Scan for the cell matching the given text and deliver its (X, Y) coordinate at center. 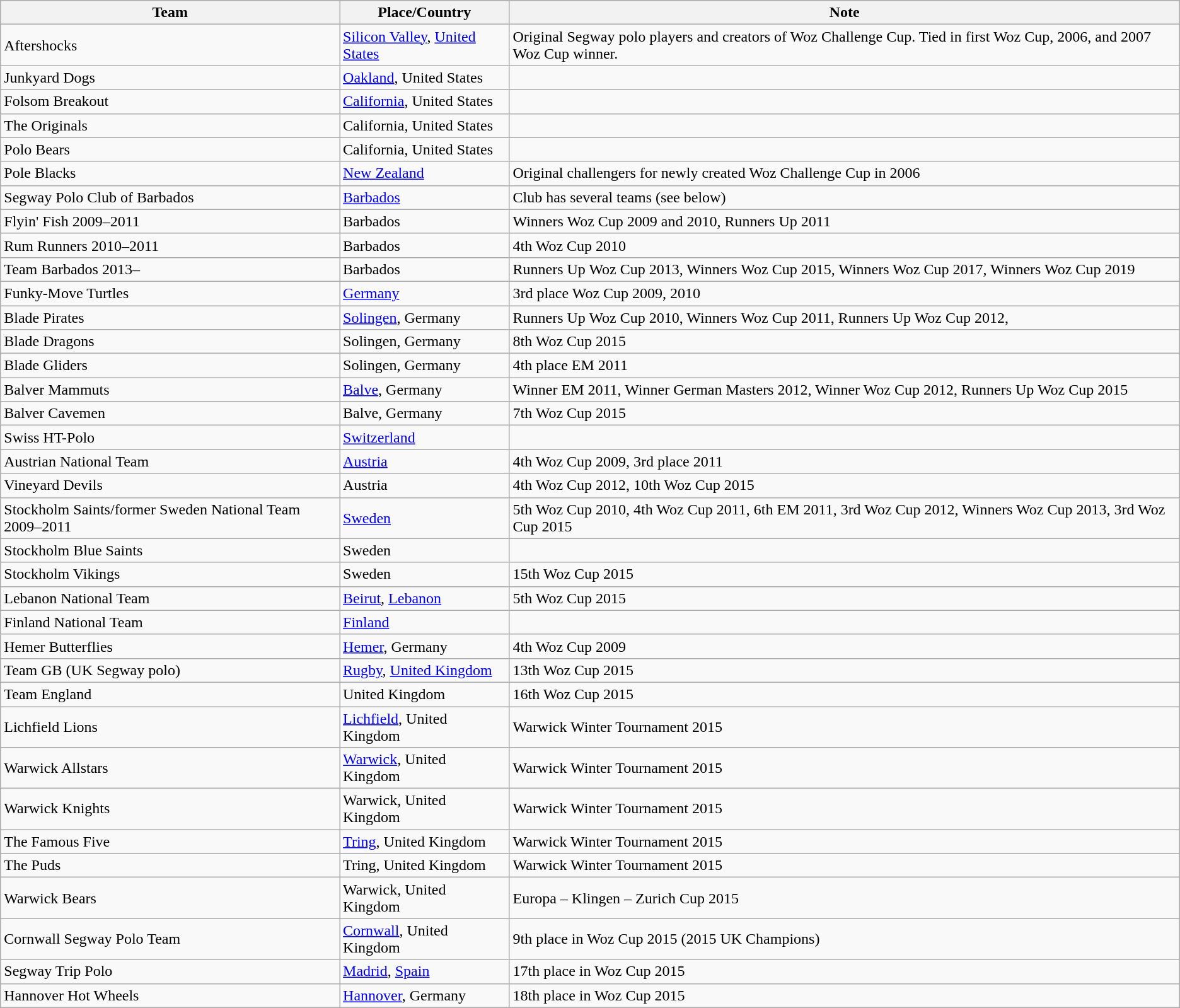
The Puds (170, 866)
Winner EM 2011, Winner German Masters 2012, Winner Woz Cup 2012, Runners Up Woz Cup 2015 (845, 390)
Blade Gliders (170, 366)
Madrid, Spain (425, 971)
18th place in Woz Cup 2015 (845, 995)
Germany (425, 293)
The Originals (170, 125)
7th Woz Cup 2015 (845, 414)
Hemer Butterflies (170, 646)
Swiss HT-Polo (170, 437)
Funky-Move Turtles (170, 293)
Beirut, Lebanon (425, 598)
The Famous Five (170, 842)
Winners Woz Cup 2009 and 2010, Runners Up 2011 (845, 221)
New Zealand (425, 173)
Lichfield Lions (170, 726)
Lichfield, United Kingdom (425, 726)
Rugby, United Kingdom (425, 670)
4th place EM 2011 (845, 366)
Oakland, United States (425, 78)
Vineyard Devils (170, 485)
Team Barbados 2013– (170, 269)
3rd place Woz Cup 2009, 2010 (845, 293)
Hannover Hot Wheels (170, 995)
Place/Country (425, 13)
Flyin' Fish 2009–2011 (170, 221)
Aftershocks (170, 45)
Polo Bears (170, 149)
5th Woz Cup 2010, 4th Woz Cup 2011, 6th EM 2011, 3rd Woz Cup 2012, Winners Woz Cup 2013, 3rd Woz Cup 2015 (845, 518)
Europa – Klingen – Zurich Cup 2015 (845, 898)
Blade Dragons (170, 342)
Warwick Knights (170, 809)
Runners Up Woz Cup 2013, Winners Woz Cup 2015, Winners Woz Cup 2017, Winners Woz Cup 2019 (845, 269)
15th Woz Cup 2015 (845, 574)
Silicon Valley, United States (425, 45)
Lebanon National Team (170, 598)
Balver Cavemen (170, 414)
Team (170, 13)
Team GB (UK Segway polo) (170, 670)
4th Woz Cup 2012, 10th Woz Cup 2015 (845, 485)
Finland (425, 622)
Stockholm Vikings (170, 574)
Finland National Team (170, 622)
Stockholm Blue Saints (170, 550)
United Kingdom (425, 694)
Segway Trip Polo (170, 971)
13th Woz Cup 2015 (845, 670)
Warwick Allstars (170, 768)
Original Segway polo players and creators of Woz Challenge Cup. Tied in first Woz Cup, 2006, and 2007 Woz Cup winner. (845, 45)
Cornwall, United Kingdom (425, 939)
16th Woz Cup 2015 (845, 694)
Cornwall Segway Polo Team (170, 939)
Pole Blacks (170, 173)
Team England (170, 694)
Note (845, 13)
Balver Mammuts (170, 390)
Folsom Breakout (170, 101)
Rum Runners 2010–2011 (170, 245)
4th Woz Cup 2009 (845, 646)
8th Woz Cup 2015 (845, 342)
Warwick Bears (170, 898)
Junkyard Dogs (170, 78)
Club has several teams (see below) (845, 197)
4th Woz Cup 2010 (845, 245)
4th Woz Cup 2009, 3rd place 2011 (845, 461)
5th Woz Cup 2015 (845, 598)
Blade Pirates (170, 317)
9th place in Woz Cup 2015 (2015 UK Champions) (845, 939)
Switzerland (425, 437)
Stockholm Saints/former Sweden National Team 2009–2011 (170, 518)
Original challengers for newly created Woz Challenge Cup in 2006 (845, 173)
Hemer, Germany (425, 646)
17th place in Woz Cup 2015 (845, 971)
Runners Up Woz Cup 2010, Winners Woz Cup 2011, Runners Up Woz Cup 2012, (845, 317)
Hannover, Germany (425, 995)
Austrian National Team (170, 461)
Segway Polo Club of Barbados (170, 197)
